Scan for the cell matching the given text and deliver its [X, Y] coordinate at center. 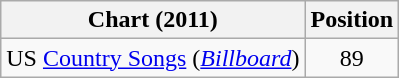
US Country Songs (Billboard) [153, 58]
89 [352, 58]
Chart (2011) [153, 20]
Position [352, 20]
